Extract the [x, y] coordinate from the center of the cell holding the provided text.  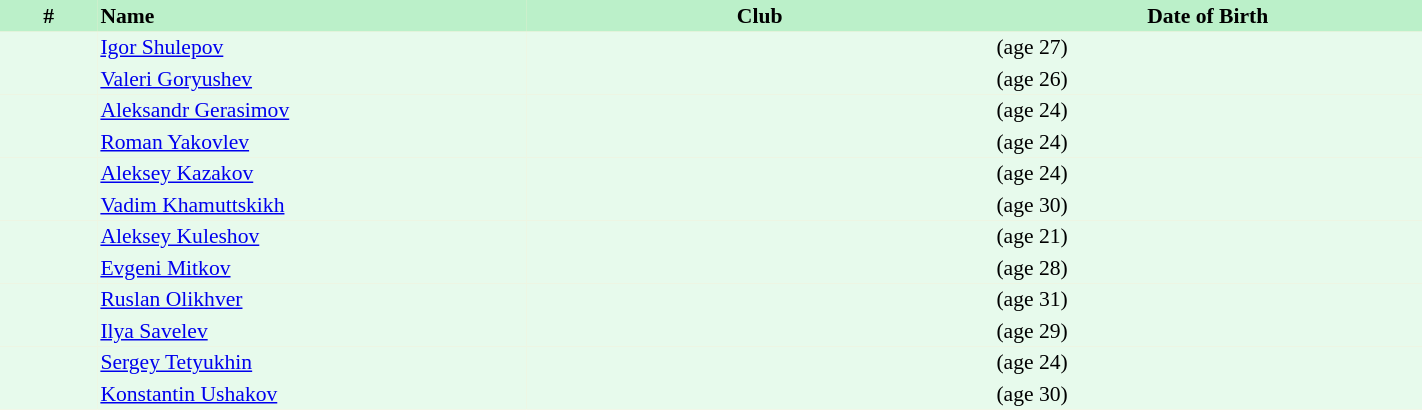
Evgeni Mitkov [312, 268]
(age 27) [1208, 48]
(age 26) [1208, 79]
Club [760, 16]
(age 28) [1208, 268]
Aleksey Kazakov [312, 174]
# [48, 16]
Vadim Khamuttskikh [312, 205]
Ilya Savelev [312, 331]
Aleksandr Gerasimov [312, 110]
Roman Yakovlev [312, 142]
(age 21) [1208, 236]
Name [312, 16]
(age 29) [1208, 331]
Date of Birth [1208, 16]
Konstantin Ushakov [312, 394]
Valeri Goryushev [312, 79]
Ruslan Olikhver [312, 300]
(age 31) [1208, 300]
Sergey Tetyukhin [312, 362]
Igor Shulepov [312, 48]
Aleksey Kuleshov [312, 236]
